Output the [x, y] coordinate of the center of the cell containing the given text.  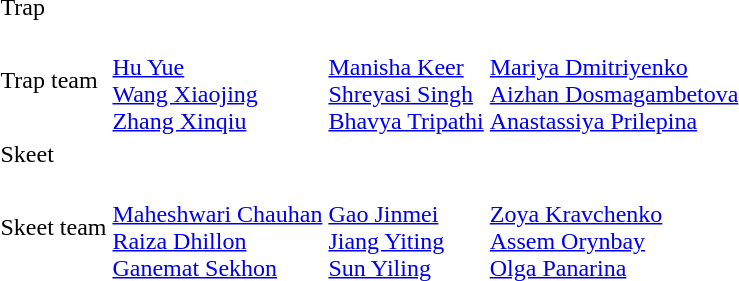
Manisha KeerShreyasi SinghBhavya Tripathi [406, 80]
Hu YueWang XiaojingZhang Xinqiu [218, 80]
